Return the [x, y] coordinate for the center point of the cell that contains the specified text.  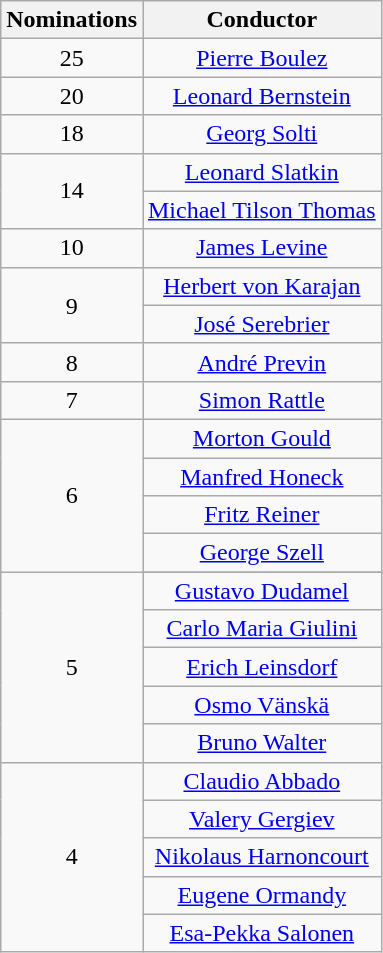
6 [72, 495]
Morton Gould [262, 438]
Carlo Maria Giulini [262, 629]
10 [72, 248]
André Previn [262, 362]
18 [72, 134]
Leonard Slatkin [262, 172]
Esa-Pekka Salonen [262, 933]
25 [72, 58]
Gustavo Dudamel [262, 591]
George Szell [262, 553]
Conductor [262, 20]
José Serebrier [262, 324]
4 [72, 857]
Nikolaus Harnoncourt [262, 857]
Manfred Honeck [262, 477]
Bruno Walter [262, 743]
14 [72, 191]
7 [72, 400]
5 [72, 667]
20 [72, 96]
Fritz Reiner [262, 515]
Simon Rattle [262, 400]
Michael Tilson Thomas [262, 210]
James Levine [262, 248]
Nominations [72, 20]
Leonard Bernstein [262, 96]
Pierre Boulez [262, 58]
Herbert von Karajan [262, 286]
9 [72, 305]
Eugene Ormandy [262, 895]
8 [72, 362]
Claudio Abbado [262, 781]
Erich Leinsdorf [262, 667]
Georg Solti [262, 134]
Valery Gergiev [262, 819]
Osmo Vänskä [262, 705]
